Extract the (x, y) coordinate from the center of the cell holding the provided text.  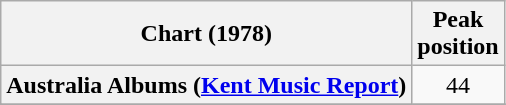
Chart (1978) (206, 34)
Australia Albums (Kent Music Report) (206, 85)
Peakposition (458, 34)
44 (458, 85)
